Return (X, Y) of the center of cell containing provided text 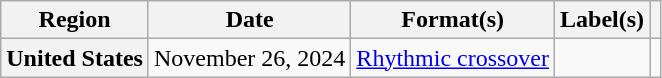
Region (75, 20)
Rhythmic crossover (453, 58)
United States (75, 58)
Date (249, 20)
November 26, 2024 (249, 58)
Label(s) (602, 20)
Format(s) (453, 20)
